Determine the [X, Y] coordinate at the center of the cell enclosing the given text.  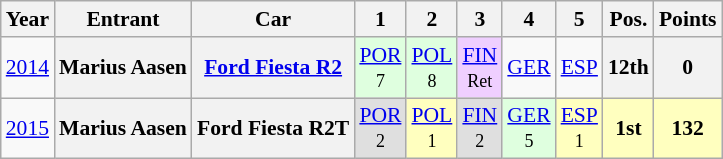
Car [273, 19]
ESP [580, 68]
GER [528, 68]
POL8 [432, 68]
FINRet [480, 68]
1 [380, 19]
Pos. [628, 19]
Year [28, 19]
Entrant [123, 19]
Ford Fiesta R2 [273, 68]
5 [580, 19]
POR7 [380, 68]
2 [432, 19]
1st [628, 128]
ESP1 [580, 128]
2015 [28, 128]
2014 [28, 68]
12th [628, 68]
POL1 [432, 128]
0 [688, 68]
132 [688, 128]
FIN2 [480, 128]
4 [528, 19]
3 [480, 19]
Points [688, 19]
POR2 [380, 128]
GER5 [528, 128]
Ford Fiesta R2T [273, 128]
